Determine the (X, Y) coordinate at the center of the cell enclosing the given text.  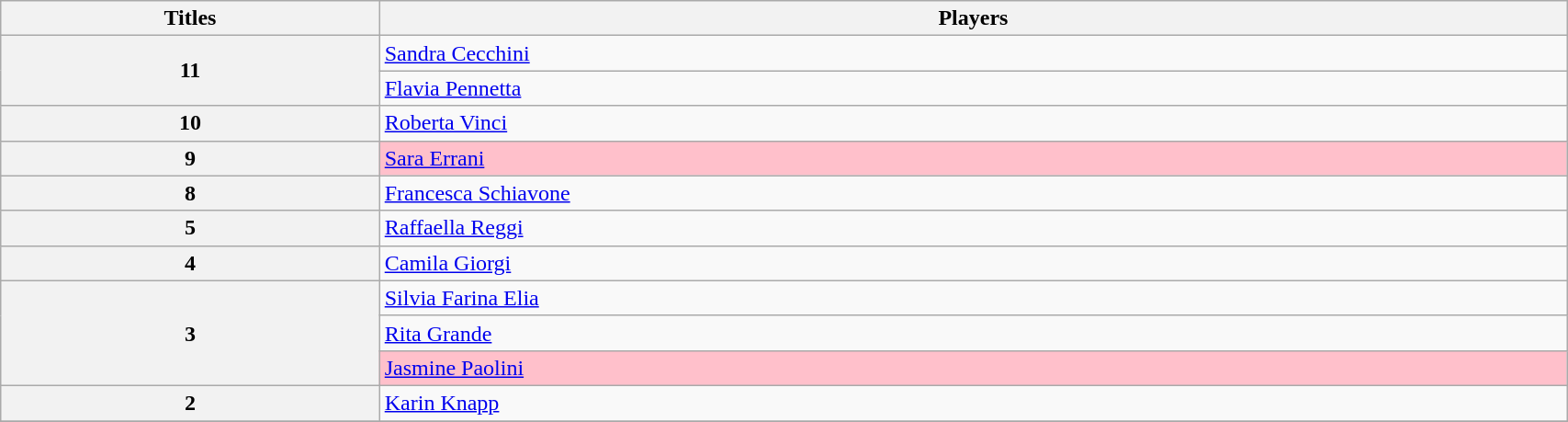
Players (973, 18)
Titles (190, 18)
2 (190, 403)
Roberta Vinci (973, 123)
8 (190, 193)
Silvia Farina Elia (973, 298)
10 (190, 123)
Flavia Pennetta (973, 88)
Karin Knapp (973, 403)
11 (190, 71)
Raffaella Reggi (973, 228)
Rita Grande (973, 333)
3 (190, 333)
Francesca Schiavone (973, 193)
Sara Errani (973, 158)
Jasmine Paolini (973, 368)
5 (190, 228)
9 (190, 158)
Sandra Cecchini (973, 53)
4 (190, 263)
Camila Giorgi (973, 263)
